Scan for the cell matching the given text and deliver its [X, Y] coordinate at center. 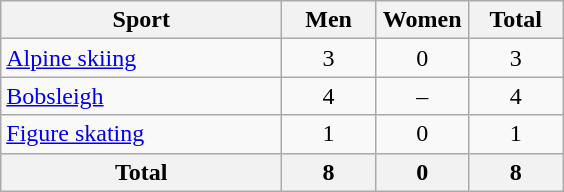
Alpine skiing [142, 58]
Men [329, 20]
Bobsleigh [142, 96]
Women [422, 20]
– [422, 96]
Figure skating [142, 134]
Sport [142, 20]
